Scan for the cell matching the given text and deliver its (X, Y) coordinate at center. 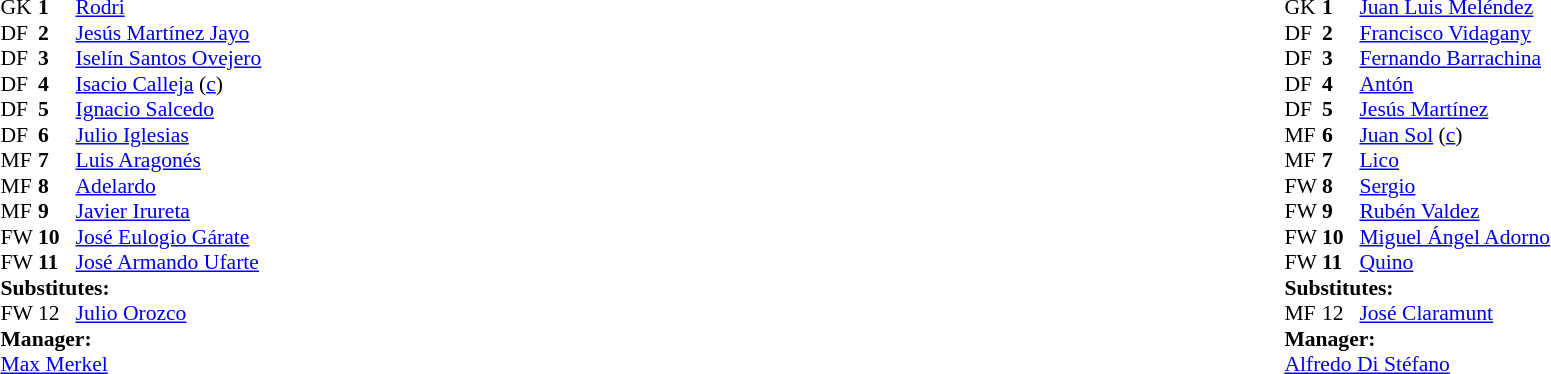
Jesús Martínez Jayo (169, 33)
Sergio (1454, 186)
Juan Sol (c) (1454, 135)
Luis Aragonés (169, 161)
Javier Irureta (169, 211)
José Eulogio Gárate (169, 237)
Adelardo (169, 186)
José Armando Ufarte (169, 263)
Lico (1454, 161)
Fernando Barrachina (1454, 59)
Jesús Martínez (1454, 109)
Rubén Valdez (1454, 211)
Miguel Ángel Adorno (1454, 237)
Antón (1454, 84)
José Claramunt (1454, 313)
Francisco Vidagany (1454, 33)
Isacio Calleja (c) (169, 84)
Julio Iglesias (169, 135)
Quino (1454, 263)
Ignacio Salcedo (169, 109)
Iselín Santos Ovejero (169, 59)
Julio Orozco (169, 313)
